Determine the (X, Y) coordinate at the center of the cell enclosing the given text.  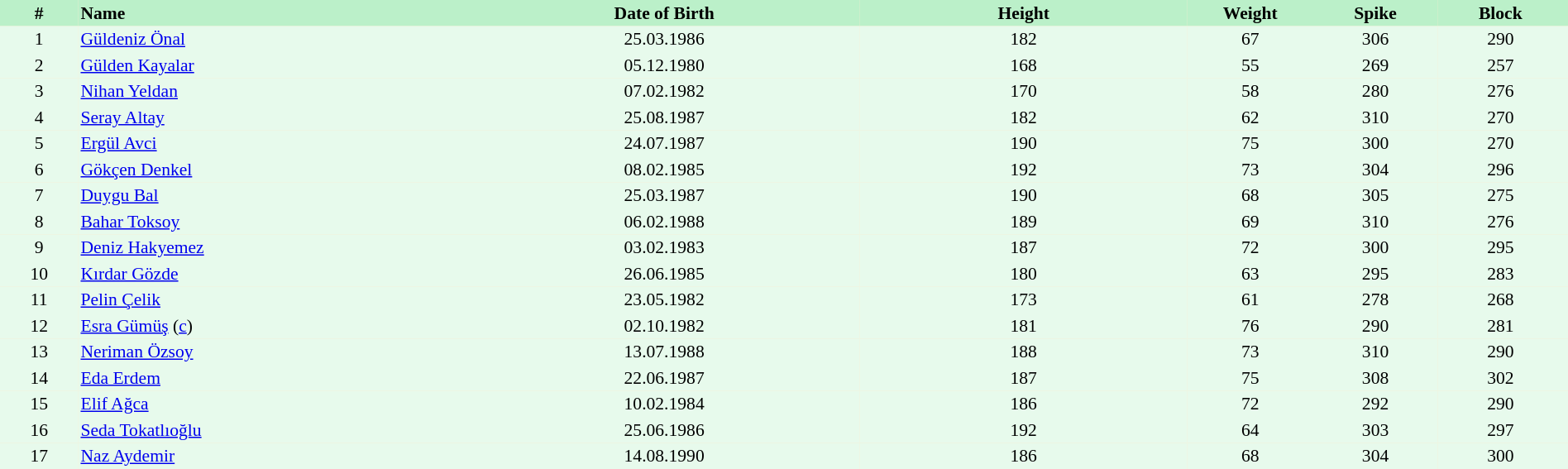
2 (39, 65)
302 (1500, 378)
06.02.1988 (664, 222)
Date of Birth (664, 13)
13 (39, 352)
8 (39, 222)
58 (1250, 91)
25.06.1986 (664, 430)
Bahar Toksoy (273, 222)
7 (39, 195)
308 (1374, 378)
Güldeniz Önal (273, 40)
168 (1024, 65)
Name (273, 13)
Weight (1250, 13)
269 (1374, 65)
283 (1500, 274)
268 (1500, 299)
6 (39, 170)
05.12.1980 (664, 65)
67 (1250, 40)
278 (1374, 299)
1 (39, 40)
Gülden Kayalar (273, 65)
16 (39, 430)
Ergül Avci (273, 144)
173 (1024, 299)
281 (1500, 326)
170 (1024, 91)
297 (1500, 430)
14 (39, 378)
07.02.1982 (664, 91)
Gökçen Denkel (273, 170)
Height (1024, 13)
257 (1500, 65)
11 (39, 299)
15 (39, 404)
305 (1374, 195)
Duygu Bal (273, 195)
25.03.1986 (664, 40)
64 (1250, 430)
Esra Gümüş (c) (273, 326)
Seray Altay (273, 117)
5 (39, 144)
69 (1250, 222)
181 (1024, 326)
Spike (1374, 13)
10 (39, 274)
Neriman Özsoy (273, 352)
304 (1374, 170)
55 (1250, 65)
26.06.1985 (664, 274)
Pelin Çelik (273, 299)
61 (1250, 299)
25.03.1987 (664, 195)
22.06.1987 (664, 378)
180 (1024, 274)
186 (1024, 404)
Seda Tokatlıoğlu (273, 430)
4 (39, 117)
306 (1374, 40)
9 (39, 248)
# (39, 13)
02.10.1982 (664, 326)
63 (1250, 274)
25.08.1987 (664, 117)
Nihan Yeldan (273, 91)
189 (1024, 222)
303 (1374, 430)
13.07.1988 (664, 352)
296 (1500, 170)
Kırdar Gözde (273, 274)
3 (39, 91)
292 (1374, 404)
Deniz Hakyemez (273, 248)
Elif Ağca (273, 404)
23.05.1982 (664, 299)
62 (1250, 117)
68 (1250, 195)
10.02.1984 (664, 404)
24.07.1987 (664, 144)
12 (39, 326)
275 (1500, 195)
76 (1250, 326)
188 (1024, 352)
Block (1500, 13)
Eda Erdem (273, 378)
03.02.1983 (664, 248)
08.02.1985 (664, 170)
280 (1374, 91)
